Identify which cell holds the provided text, then report its (x, y) central coordinate. 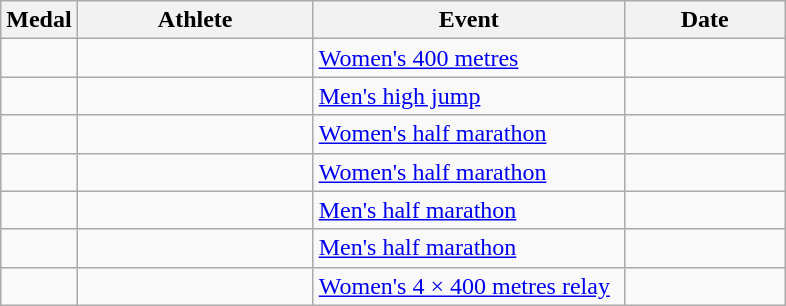
Event (468, 20)
Women's 4 × 400 metres relay (468, 286)
Athlete (195, 20)
Men's high jump (468, 96)
Date (704, 20)
Women's 400 metres (468, 58)
Medal (39, 20)
